Locate the cell with the specified text and output its (x, y) center coordinate. 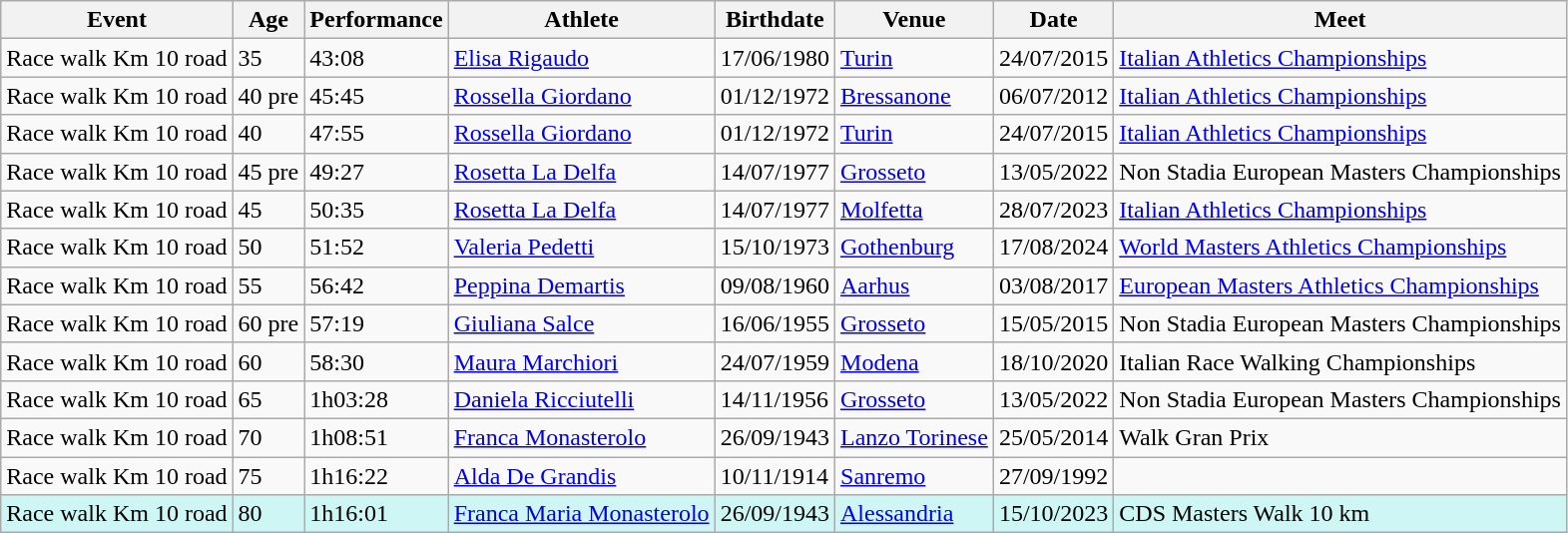
25/05/2014 (1053, 437)
Franca Maria Monasterolo (581, 514)
60 pre (268, 323)
16/06/1955 (775, 323)
09/08/1960 (775, 285)
Modena (914, 361)
Maura Marchiori (581, 361)
50 (268, 248)
15/10/1973 (775, 248)
Age (268, 20)
1h16:22 (376, 476)
55 (268, 285)
47:55 (376, 134)
Alessandria (914, 514)
Italian Race Walking Championships (1340, 361)
40 (268, 134)
Alda De Grandis (581, 476)
Venue (914, 20)
17/06/1980 (775, 58)
75 (268, 476)
35 (268, 58)
Giuliana Salce (581, 323)
World Masters Athletics Championships (1340, 248)
45 pre (268, 172)
65 (268, 399)
1h03:28 (376, 399)
40 pre (268, 96)
28/07/2023 (1053, 210)
Event (117, 20)
50:35 (376, 210)
Bressanone (914, 96)
43:08 (376, 58)
Franca Monasterolo (581, 437)
Sanremo (914, 476)
Walk Gran Prix (1340, 437)
Peppina Demartis (581, 285)
49:27 (376, 172)
18/10/2020 (1053, 361)
1h16:01 (376, 514)
27/09/1992 (1053, 476)
Lanzo Torinese (914, 437)
17/08/2024 (1053, 248)
06/07/2012 (1053, 96)
Valeria Pedetti (581, 248)
CDS Masters Walk 10 km (1340, 514)
Performance (376, 20)
57:19 (376, 323)
Aarhus (914, 285)
03/08/2017 (1053, 285)
Molfetta (914, 210)
58:30 (376, 361)
Birthdate (775, 20)
51:52 (376, 248)
24/07/1959 (775, 361)
Meet (1340, 20)
60 (268, 361)
1h08:51 (376, 437)
15/05/2015 (1053, 323)
Gothenburg (914, 248)
Athlete (581, 20)
45:45 (376, 96)
Daniela Ricciutelli (581, 399)
Elisa Rigaudo (581, 58)
45 (268, 210)
80 (268, 514)
10/11/1914 (775, 476)
European Masters Athletics Championships (1340, 285)
56:42 (376, 285)
70 (268, 437)
Date (1053, 20)
14/11/1956 (775, 399)
15/10/2023 (1053, 514)
